Find where the given text appears and provide that cell's center as [x, y] coordinate. 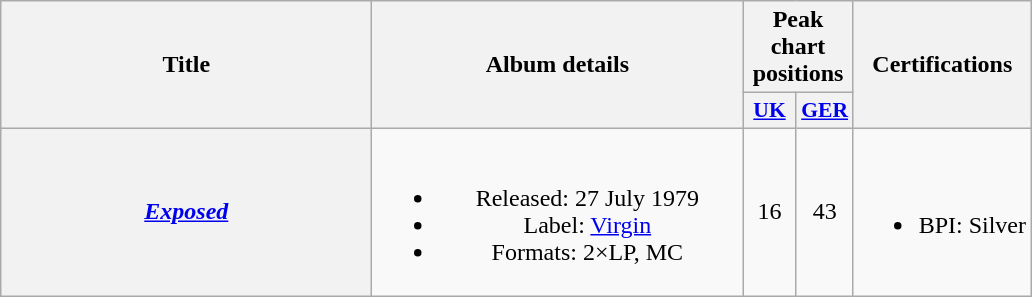
43 [824, 212]
Title [186, 65]
GER [824, 111]
Exposed [186, 212]
Peak chart positions [798, 47]
Released: 27 July 1979Label: VirginFormats: 2×LP, MC [558, 212]
UK [770, 111]
16 [770, 212]
Certifications [942, 65]
BPI: Silver [942, 212]
Album details [558, 65]
